Identify which cell holds the provided text, then report its [X, Y] central coordinate. 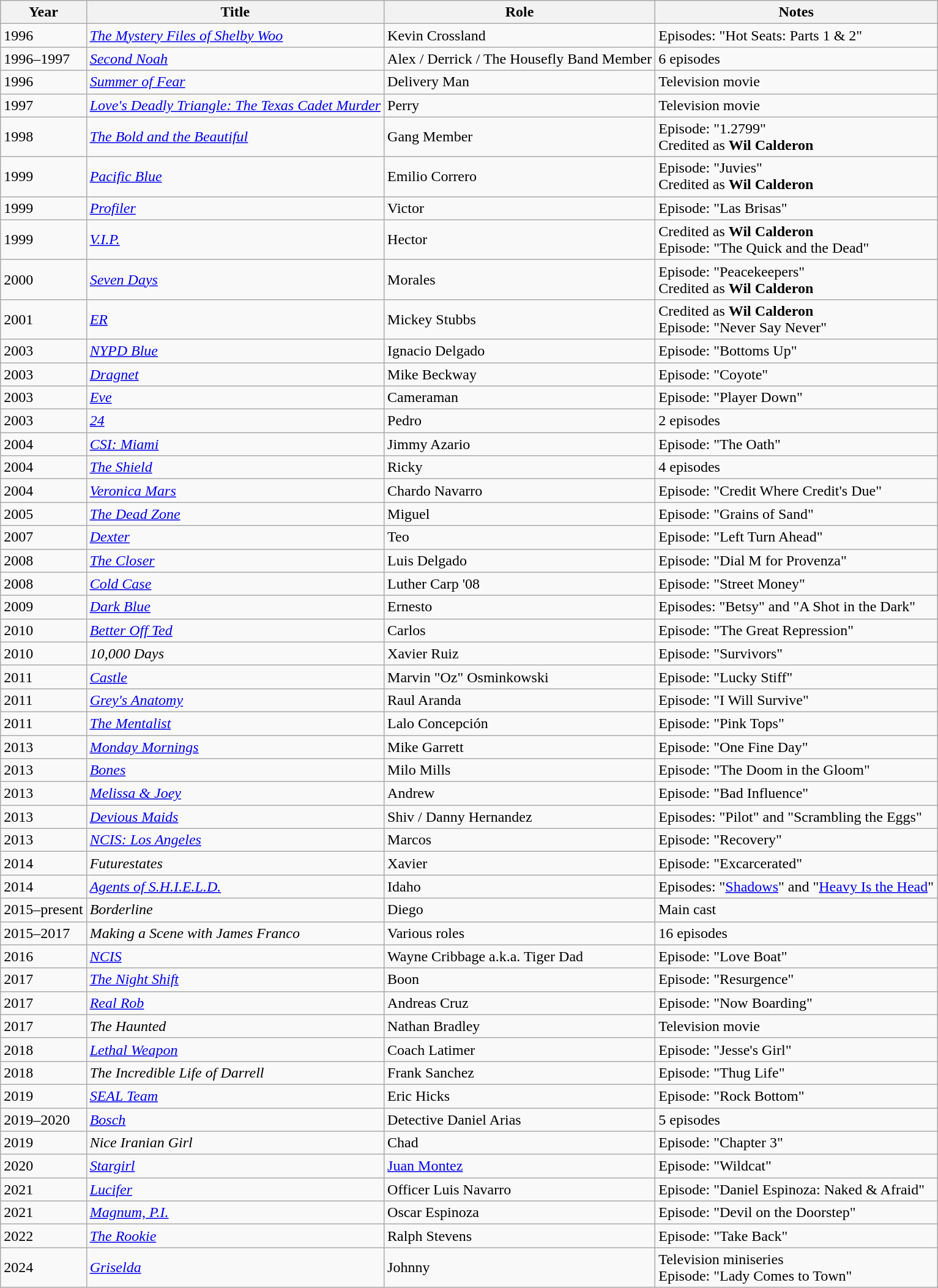
Grey's Anatomy [235, 700]
Episode: "Love Boat" [797, 956]
Perry [520, 105]
Xavier Ruiz [520, 653]
2015–present [43, 910]
Mike Beckway [520, 374]
The Dead Zone [235, 514]
Shiv / Danny Hernandez [520, 817]
Real Rob [235, 1003]
2 episodes [797, 421]
Xavier [520, 863]
Andreas Cruz [520, 1003]
Episode: "Recovery" [797, 840]
SEAL Team [235, 1096]
10,000 Days [235, 653]
Hector [520, 240]
Episode: "One Fine Day" [797, 747]
The Night Shift [235, 980]
Title [235, 12]
Better Off Ted [235, 630]
Role [520, 12]
Pedro [520, 421]
Lethal Weapon [235, 1049]
Emilio Correro [520, 176]
The Closer [235, 560]
NCIS [235, 956]
Episode: "Lucky Stiff" [797, 677]
Idaho [520, 887]
Episode: "Pink Tops" [797, 723]
Episode: "The Oath" [797, 444]
Frank Sanchez [520, 1073]
Eric Hicks [520, 1096]
Episode: "Now Boarding" [797, 1003]
Alex / Derrick / The Housefly Band Member [520, 59]
2015–2017 [43, 933]
Officer Luis Navarro [520, 1189]
Ernesto [520, 607]
Episode: "Juvies"Credited as Wil Calderon [797, 176]
2007 [43, 537]
Episode: "Bottoms Up" [797, 351]
2024 [43, 1268]
Episode: "Daniel Espinoza: Naked & Afraid" [797, 1189]
1998 [43, 137]
Love's Deadly Triangle: The Texas Cadet Murder [235, 105]
CSI: Miami [235, 444]
Episodes: "Betsy" and "A Shot in the Dark" [797, 607]
6 episodes [797, 59]
Episode: "Survivors" [797, 653]
Credited as Wil CalderonEpisode: "Never Say Never" [797, 319]
Main cast [797, 910]
Eve [235, 398]
Episode: "Grains of Sand" [797, 514]
The Incredible Life of Darrell [235, 1073]
Miguel [520, 514]
Making a Scene with James Franco [235, 933]
Pacific Blue [235, 176]
Episode: "Coyote" [797, 374]
The Shield [235, 467]
Episode: "Rock Bottom" [797, 1096]
Carlos [520, 630]
Episodes: "Shadows" and "Heavy Is the Head" [797, 887]
16 episodes [797, 933]
24 [235, 421]
Morales [520, 279]
Marvin "Oz" Osminkowski [520, 677]
Stargirl [235, 1166]
Bosch [235, 1119]
Episode: "Resurgence" [797, 980]
Victor [520, 208]
Diego [520, 910]
2020 [43, 1166]
Jimmy Azario [520, 444]
Episodes: "Hot Seats: Parts 1 & 2" [797, 35]
Devious Maids [235, 817]
Mickey Stubbs [520, 319]
2009 [43, 607]
V.I.P. [235, 240]
Episode: "Credit Where Credit's Due" [797, 491]
Melissa & Joey [235, 794]
NCIS: Los Angeles [235, 840]
Oscar Espinoza [520, 1213]
Seven Days [235, 279]
5 episodes [797, 1119]
2001 [43, 319]
The Bold and the Beautiful [235, 137]
ER [235, 319]
Episode: "Take Back" [797, 1236]
Profiler [235, 208]
Nathan Bradley [520, 1026]
Raul Aranda [520, 700]
Ralph Stevens [520, 1236]
Year [43, 12]
Futurestates [235, 863]
Gang Member [520, 137]
Various roles [520, 933]
Cameraman [520, 398]
Episode: "Player Down" [797, 398]
Mike Garrett [520, 747]
Boon [520, 980]
Chad [520, 1143]
Bones [235, 770]
Episode: "Bad Influence" [797, 794]
Monday Mornings [235, 747]
1996–1997 [43, 59]
4 episodes [797, 467]
Milo Mills [520, 770]
Nice Iranian Girl [235, 1143]
2005 [43, 514]
Episode: "Jesse's Girl" [797, 1049]
Detective Daniel Arias [520, 1119]
Griselda [235, 1268]
Kevin Crossland [520, 35]
Episode: "I Will Survive" [797, 700]
Teo [520, 537]
2019–2020 [43, 1119]
The Haunted [235, 1026]
Credited as Wil CalderonEpisode: "The Quick and the Dead" [797, 240]
Television miniseriesEpisode: "Lady Comes to Town" [797, 1268]
Castle [235, 677]
Juan Montez [520, 1166]
Cold Case [235, 584]
Episode: "Chapter 3" [797, 1143]
Summer of Fear [235, 82]
NYPD Blue [235, 351]
Coach Latimer [520, 1049]
Episode: "1.2799"Credited as Wil Calderon [797, 137]
Luis Delgado [520, 560]
Delivery Man [520, 82]
The Mentalist [235, 723]
Marcos [520, 840]
2000 [43, 279]
2016 [43, 956]
Episodes: "Pilot" and "Scrambling the Eggs" [797, 817]
Ignacio Delgado [520, 351]
Johnny [520, 1268]
Second Noah [235, 59]
Episode: "Wildcat" [797, 1166]
Episode: "Left Turn Ahead" [797, 537]
Episode: "Dial M for Provenza" [797, 560]
Episode: "Devil on the Doorstep" [797, 1213]
Veronica Mars [235, 491]
Notes [797, 12]
1997 [43, 105]
Episode: "Excarcerated" [797, 863]
Dragnet [235, 374]
Episode: "Street Money" [797, 584]
The Mystery Files of Shelby Woo [235, 35]
Magnum, P.I. [235, 1213]
Lucifer [235, 1189]
Dexter [235, 537]
Wayne Cribbage a.k.a. Tiger Dad [520, 956]
Episode: "Peacekeepers"Credited as Wil Calderon [797, 279]
Episode: "The Doom in the Gloom" [797, 770]
Episode: "The Great Repression" [797, 630]
Ricky [520, 467]
Lalo Concepción [520, 723]
Andrew [520, 794]
The Rookie [235, 1236]
Dark Blue [235, 607]
2022 [43, 1236]
Chardo Navarro [520, 491]
Borderline [235, 910]
Episode: "Las Brisas" [797, 208]
Agents of S.H.I.E.L.D. [235, 887]
Episode: "Thug Life" [797, 1073]
Luther Carp '08 [520, 584]
